Scan for the cell matching the given text and deliver its (x, y) coordinate at center. 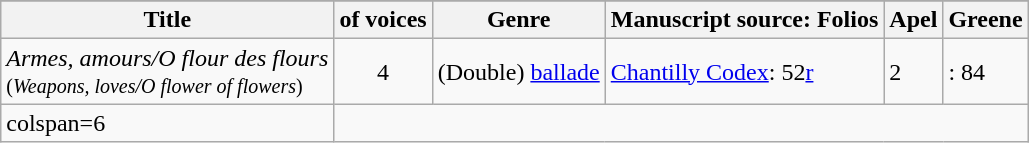
4 (383, 72)
Apel (914, 20)
Greene (986, 20)
2 (914, 72)
Genre (518, 20)
Chantilly Codex: 52r (744, 72)
Title (168, 20)
Manuscript source: Folios (744, 20)
(Double) ballade (518, 72)
colspan=6 (168, 123)
Armes, amours/O flour des flours(Weapons, loves/O flower of flowers) (168, 72)
of voices (383, 20)
: 84 (986, 72)
